Search for the cell housing the specified text and yield its (X, Y) center coordinate. 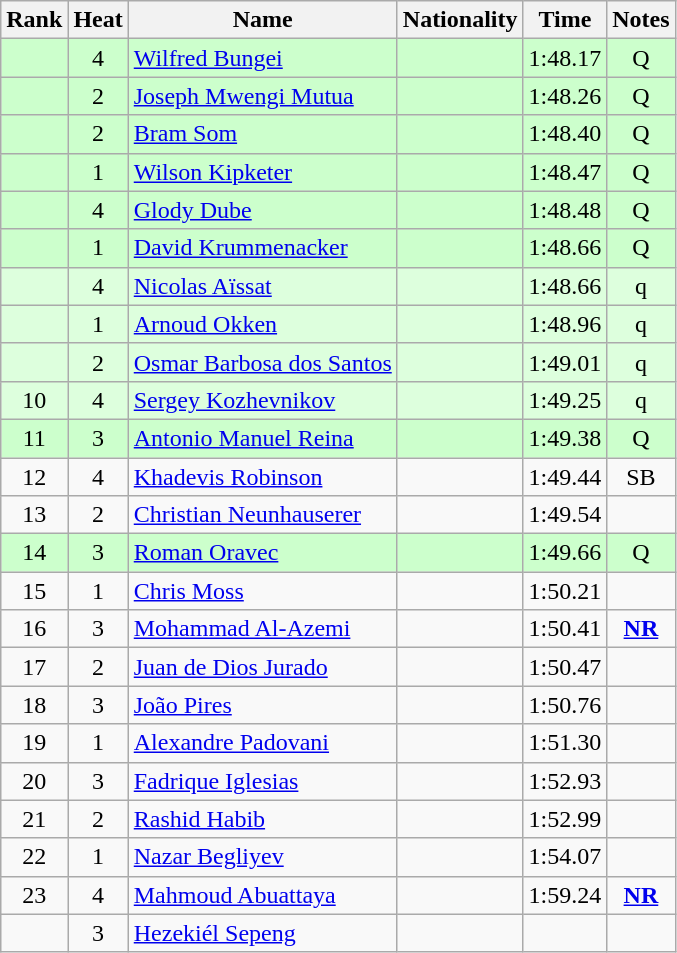
João Pires (262, 705)
23 (34, 895)
18 (34, 705)
1:48.48 (565, 210)
Mohammad Al-Azemi (262, 629)
David Krummenacker (262, 248)
14 (34, 553)
20 (34, 781)
1:50.76 (565, 705)
1:52.99 (565, 819)
1:49.38 (565, 438)
1:52.93 (565, 781)
Notes (641, 20)
1:50.47 (565, 667)
Sergey Kozhevnikov (262, 400)
Alexandre Padovani (262, 743)
1:48.47 (565, 172)
Rank (34, 20)
Mahmoud Abuattaya (262, 895)
1:49.25 (565, 400)
Wilson Kipketer (262, 172)
1:49.54 (565, 515)
16 (34, 629)
Time (565, 20)
1:50.41 (565, 629)
15 (34, 591)
22 (34, 857)
12 (34, 477)
Chris Moss (262, 591)
1:59.24 (565, 895)
1:54.07 (565, 857)
Christian Neunhauserer (262, 515)
Nicolas Aïssat (262, 286)
10 (34, 400)
1:48.17 (565, 58)
19 (34, 743)
1:49.01 (565, 362)
Wilfred Bungei (262, 58)
Joseph Mwengi Mutua (262, 96)
Khadevis Robinson (262, 477)
Glody Dube (262, 210)
Bram Som (262, 134)
Nazar Begliyev (262, 857)
1:48.40 (565, 134)
Name (262, 20)
1:48.26 (565, 96)
Hezekiél Sepeng (262, 933)
13 (34, 515)
1:48.96 (565, 324)
Antonio Manuel Reina (262, 438)
Fadrique Iglesias (262, 781)
Arnoud Okken (262, 324)
21 (34, 819)
1:50.21 (565, 591)
1:49.66 (565, 553)
SB (641, 477)
Heat (98, 20)
1:49.44 (565, 477)
Nationality (460, 20)
Roman Oravec (262, 553)
Rashid Habib (262, 819)
11 (34, 438)
Osmar Barbosa dos Santos (262, 362)
1:51.30 (565, 743)
Juan de Dios Jurado (262, 667)
17 (34, 667)
